Identify which cell holds the provided text, then report its (x, y) central coordinate. 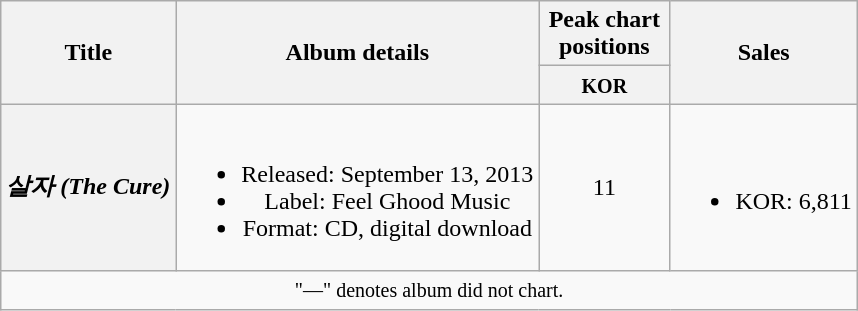
KOR (604, 85)
Sales (764, 52)
11 (604, 188)
"—" denotes album did not chart. (430, 290)
Peak chart positions (604, 34)
살자 (The Cure) (88, 188)
Released: September 13, 2013Label: Feel Ghood MusicFormat: CD, digital download (358, 188)
KOR: 6,811 (764, 188)
Album details (358, 52)
Title (88, 52)
